Locate the cell with the specified text and output its (X, Y) center coordinate. 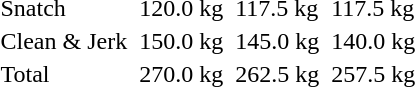
150.0 kg (182, 41)
145.0 kg (278, 41)
